Capture the cell that displays the provided text and extract its [x, y] central coordinate. 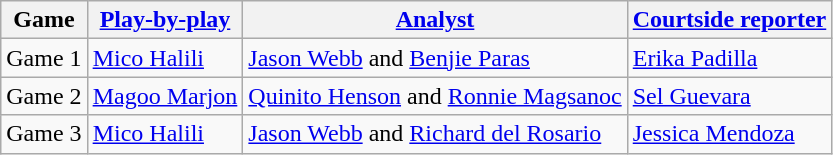
Erika Padilla [730, 58]
Jason Webb and Benjie Paras [435, 58]
Courtside reporter [730, 20]
Game 3 [44, 134]
Sel Guevara [730, 96]
Jason Webb and Richard del Rosario [435, 134]
Game [44, 20]
Jessica Mendoza [730, 134]
Quinito Henson and Ronnie Magsanoc [435, 96]
Game 2 [44, 96]
Analyst [435, 20]
Play-by-play [165, 20]
Magoo Marjon [165, 96]
Game 1 [44, 58]
